Scan for the cell matching the given text and deliver its (X, Y) coordinate at center. 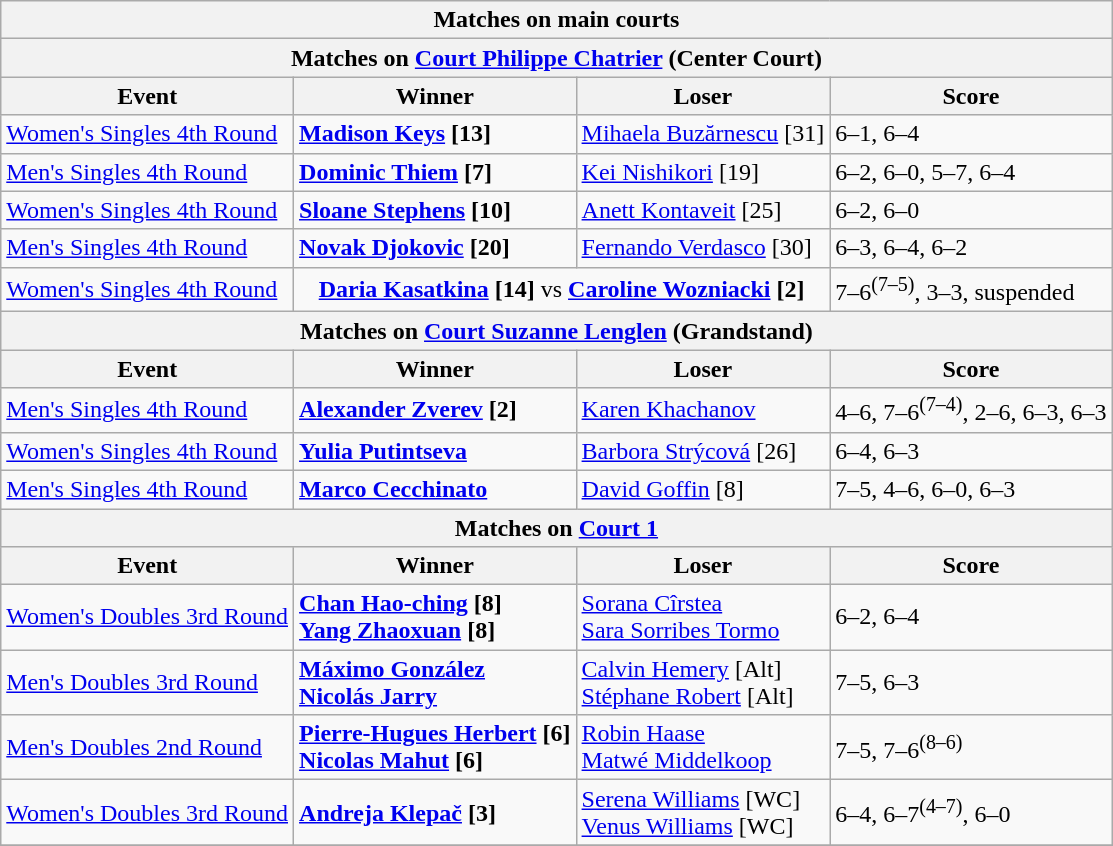
Kei Nishikori [19] (703, 172)
Sorana Cîrstea Sara Sorribes Tormo (703, 618)
Madison Keys [13] (436, 134)
6–2, 6–0, 5–7, 6–4 (971, 172)
Daria Kasatkina [14] vs Caroline Wozniacki [2] (562, 290)
Fernando Verdasco [30] (703, 248)
Men's Doubles 3rd Round (148, 682)
6–4, 6–7(4–7), 6–0 (971, 812)
Marco Cecchinato (436, 489)
Dominic Thiem [7] (436, 172)
6–2, 6–4 (971, 618)
Robin Haase Matwé Middelkoop (703, 748)
Calvin Hemery [Alt] Stéphane Robert [Alt] (703, 682)
Matches on Court Suzanne Lenglen (Grandstand) (556, 331)
Mihaela Buzărnescu [31] (703, 134)
Pierre-Hugues Herbert [6] Nicolas Mahut [6] (436, 748)
7–5, 6–3 (971, 682)
Anett Kontaveit [25] (703, 210)
4–6, 7–6(7–4), 2–6, 6–3, 6–3 (971, 410)
Barbora Strýcová [26] (703, 451)
Matches on Court 1 (556, 528)
Máximo González Nicolás Jarry (436, 682)
6–4, 6–3 (971, 451)
Alexander Zverev [2] (436, 410)
7–6(7–5), 3–3, suspended (971, 290)
Yulia Putintseva (436, 451)
7–5, 4–6, 6–0, 6–3 (971, 489)
Novak Djokovic [20] (436, 248)
Matches on main courts (556, 20)
Matches on Court Philippe Chatrier (Center Court) (556, 58)
Sloane Stephens [10] (436, 210)
Serena Williams [WC] Venus Williams [WC] (703, 812)
6–2, 6–0 (971, 210)
Men's Doubles 2nd Round (148, 748)
Karen Khachanov (703, 410)
Andreja Klepač [3] (436, 812)
6–3, 6–4, 6–2 (971, 248)
Chan Hao-ching [8] Yang Zhaoxuan [8] (436, 618)
7–5, 7–6(8–6) (971, 748)
David Goffin [8] (703, 489)
6–1, 6–4 (971, 134)
